Pinpoint the cell where the given text exists, returning its (X, Y) midpoint coordinate. 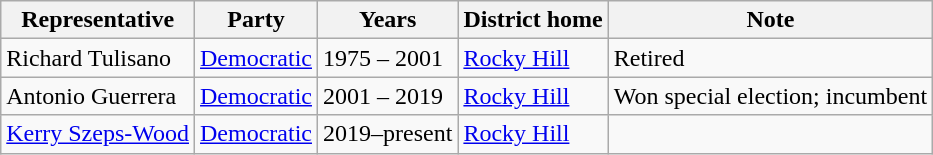
Won special election; incumbent (770, 96)
2001 – 2019 (388, 96)
1975 – 2001 (388, 58)
Antonio Guerrera (98, 96)
2019–present (388, 134)
Years (388, 20)
Richard Tulisano (98, 58)
Party (256, 20)
Kerry Szeps-Wood (98, 134)
District home (533, 20)
Note (770, 20)
Retired (770, 58)
Representative (98, 20)
